Pinpoint the cell where the given text exists, returning its (x, y) midpoint coordinate. 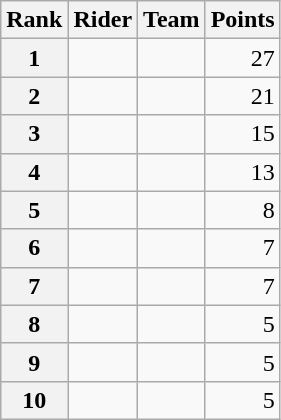
10 (34, 400)
9 (34, 362)
2 (34, 96)
13 (242, 172)
27 (242, 58)
21 (242, 96)
Points (242, 20)
3 (34, 134)
Rider (103, 20)
Rank (34, 20)
Team (172, 20)
15 (242, 134)
1 (34, 58)
4 (34, 172)
6 (34, 248)
